For the text-containing cell, return its midpoint in (x, y) coordinate format. 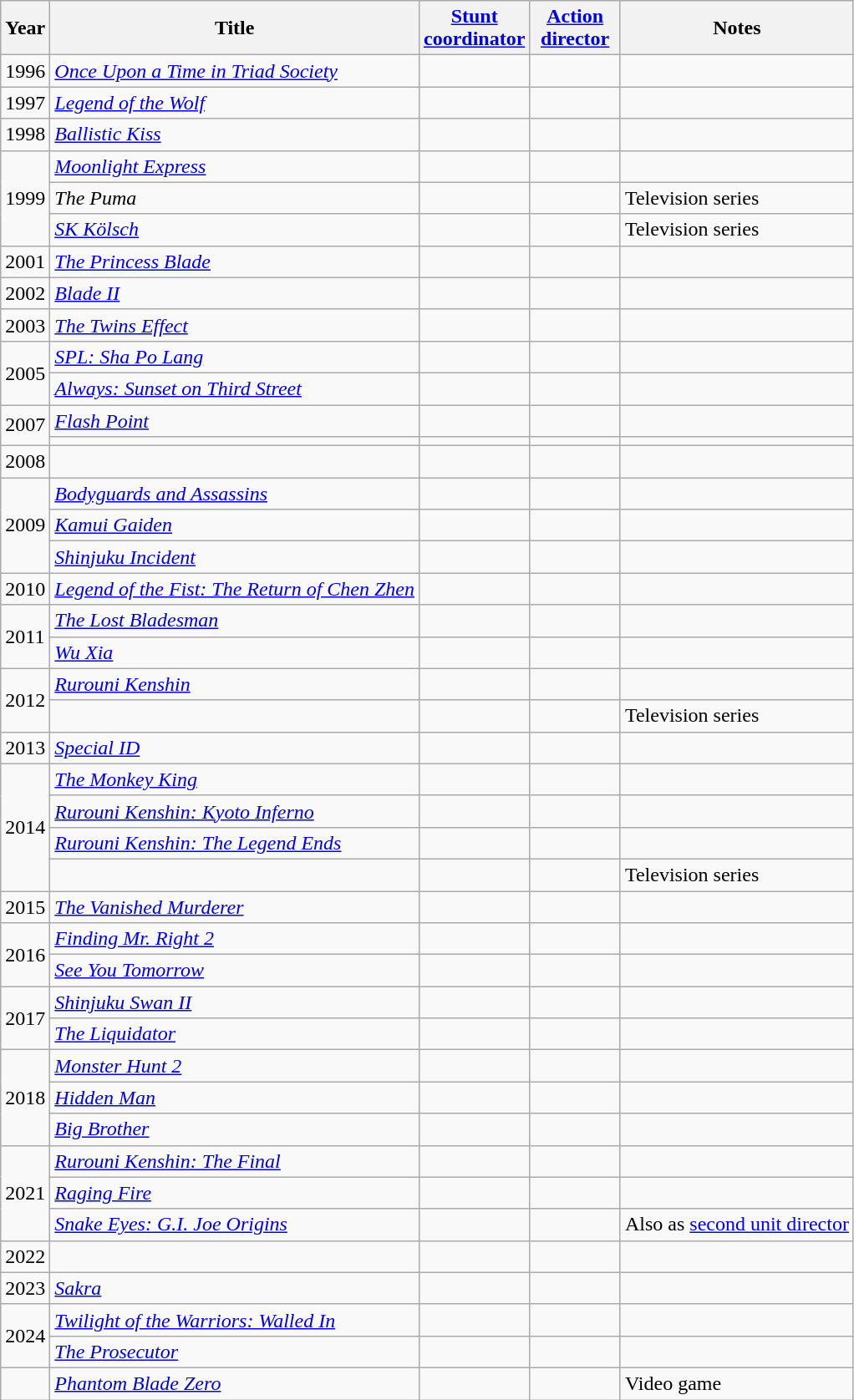
1998 (25, 134)
2015 (25, 906)
2011 (25, 637)
Twilight of the Warriors: Walled In (235, 1320)
Raging Fire (235, 1193)
2023 (25, 1288)
2021 (25, 1193)
Bodyguards and Assassins (235, 494)
2014 (25, 827)
Always: Sunset on Third Street (235, 388)
The Twins Effect (235, 325)
Rurouni Kenshin: The Final (235, 1161)
Finding Mr. Right 2 (235, 939)
Also as second unit director (737, 1225)
The Monkey King (235, 779)
Legend of the Fist: The Return of Chen Zhen (235, 589)
2008 (25, 462)
Rurouni Kenshin: The Legend Ends (235, 843)
Big Brother (235, 1129)
Monster Hunt 2 (235, 1066)
Sakra (235, 1288)
2009 (25, 525)
Once Upon a Time in Triad Society (235, 71)
Title (235, 28)
Stunt coordinator (474, 28)
SK Kölsch (235, 230)
The Prosecutor (235, 1352)
Video game (737, 1383)
Shinjuku Incident (235, 557)
1997 (25, 103)
SPL: Sha Po Lang (235, 357)
1999 (25, 198)
2024 (25, 1336)
2005 (25, 373)
The Puma (235, 198)
Wu Xia (235, 652)
The Lost Bladesman (235, 621)
2012 (25, 700)
2010 (25, 589)
The Liquidator (235, 1034)
2001 (25, 261)
2003 (25, 325)
Legend of the Wolf (235, 103)
Phantom Blade Zero (235, 1383)
Rurouni Kenshin (235, 684)
Year (25, 28)
Action director (575, 28)
The Vanished Murderer (235, 906)
2017 (25, 1018)
See You Tomorrow (235, 971)
Moonlight Express (235, 166)
Shinjuku Swan II (235, 1002)
Notes (737, 28)
Kamui Gaiden (235, 525)
Ballistic Kiss (235, 134)
Snake Eyes: G.I. Joe Origins (235, 1225)
2002 (25, 293)
Rurouni Kenshin: Kyoto Inferno (235, 811)
1996 (25, 71)
Flash Point (235, 420)
2013 (25, 748)
The Princess Blade (235, 261)
2018 (25, 1098)
Hidden Man (235, 1098)
2007 (25, 424)
Special ID (235, 748)
2016 (25, 955)
2022 (25, 1256)
Blade II (235, 293)
